Extract the [x, y] coordinate from the center of the cell holding the provided text.  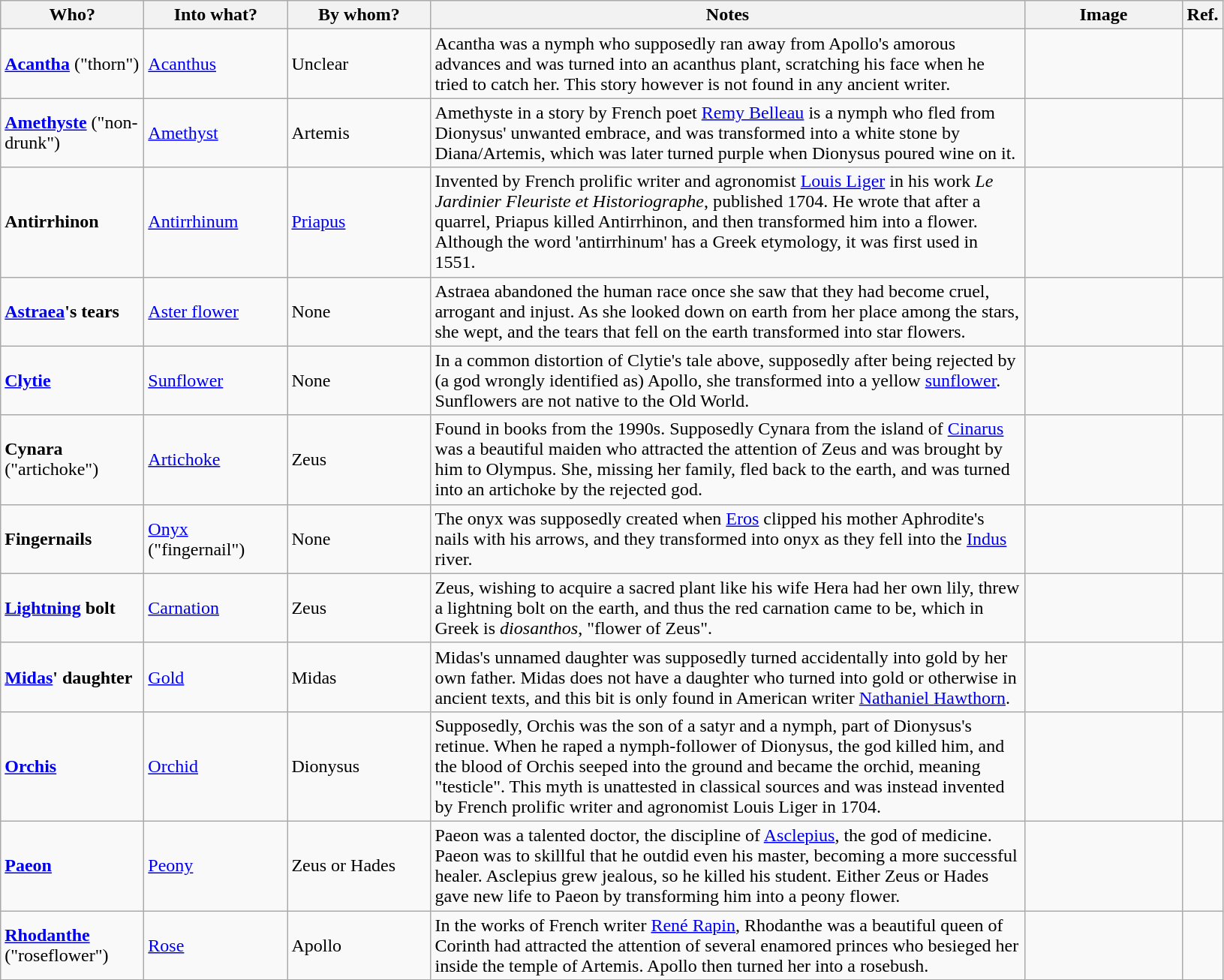
Antirrhinum [216, 222]
Acantha ("thorn") [72, 64]
Midas [359, 677]
Unclear [359, 64]
Into what? [216, 15]
By whom? [359, 15]
Amethyste ("non-drunk") [72, 133]
Paeon [72, 866]
Priapus [359, 222]
Dionysus [359, 766]
Who? [72, 15]
Apollo [359, 945]
Rhodanthe ("roseflower") [72, 945]
Sunflower [216, 380]
Carnation [216, 608]
Antirrhinon [72, 222]
Zeus or Hades [359, 866]
Astraea's tears [72, 311]
Cynara ("artichoke") [72, 459]
Peony [216, 866]
Midas' daughter [72, 677]
Onyx ("fingernail") [216, 539]
Aster flower [216, 311]
Orchis [72, 766]
Ref. [1202, 15]
Gold [216, 677]
Acanthus [216, 64]
Orchid [216, 766]
Fingernails [72, 539]
Lightning bolt [72, 608]
Amethyst [216, 133]
Artemis [359, 133]
Artichoke [216, 459]
Image [1103, 15]
Rose [216, 945]
Notes [728, 15]
Clytie [72, 380]
